Find where the given text appears and provide that cell's center as [x, y] coordinate. 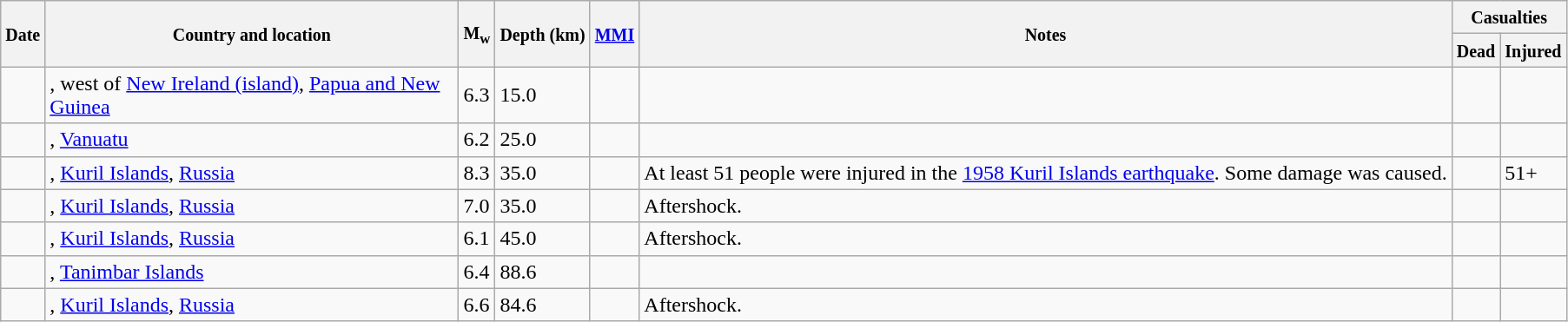
51+ [1533, 173]
, Vanuatu [252, 140]
Country and location [252, 34]
8.3 [477, 173]
45.0 [542, 239]
Casualties [1509, 17]
MMI [615, 34]
6.4 [477, 272]
7.0 [477, 206]
25.0 [542, 140]
84.6 [542, 305]
, Tanimbar Islands [252, 272]
Notes [1046, 34]
Date [23, 34]
88.6 [542, 272]
6.3 [477, 95]
15.0 [542, 95]
6.1 [477, 239]
Injured [1533, 50]
Dead [1476, 50]
6.6 [477, 305]
At least 51 people were injured in the 1958 Kuril Islands earthquake. Some damage was caused. [1046, 173]
, west of New Ireland (island), Papua and New Guinea [252, 95]
Mw [477, 34]
6.2 [477, 140]
Depth (km) [542, 34]
